For the text-containing cell, return its midpoint in (x, y) coordinate format. 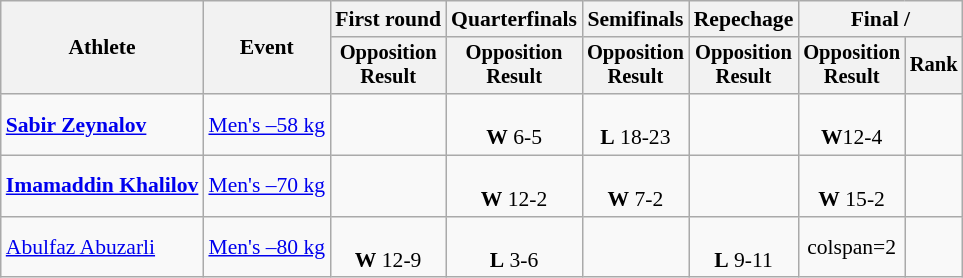
Quarterfinals (514, 19)
W 15-2 (852, 186)
Rank (934, 66)
First round (388, 19)
Event (266, 48)
W 12-9 (388, 248)
Repechage (744, 19)
colspan=2 (852, 248)
Sabir Zeynalov (102, 124)
Imamaddin Khalilov (102, 186)
L 18-23 (636, 124)
L 3-6 (514, 248)
Athlete (102, 48)
Semifinals (636, 19)
L 9-11 (744, 248)
W 6-5 (514, 124)
Abulfaz Abuzarli (102, 248)
Men's –58 kg (266, 124)
W 12-2 (514, 186)
W12-4 (852, 124)
Final / (880, 19)
Men's –70 kg (266, 186)
Men's –80 kg (266, 248)
W 7-2 (636, 186)
